Detect which cell encompasses the target text, then output its [x, y] center coordinate. 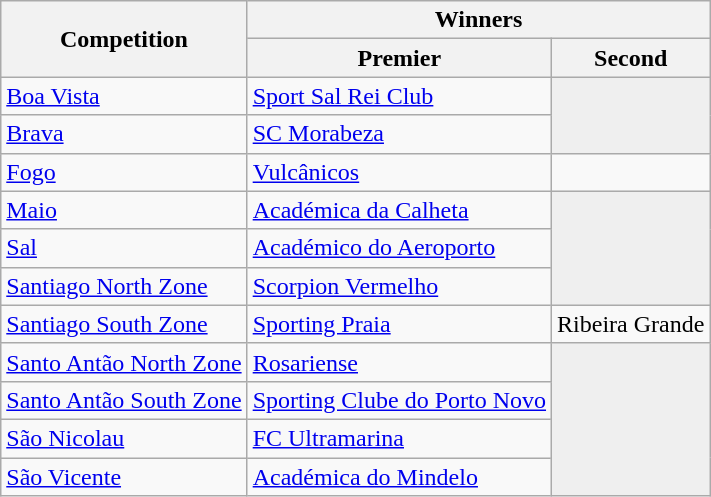
Santiago South Zone [124, 324]
Scorpion Vermelho [399, 286]
FC Ultramarina [399, 438]
Santo Antão South Zone [124, 400]
Santiago North Zone [124, 286]
Brava [124, 134]
Académica do Mindelo [399, 477]
Fogo [124, 172]
Santo Antão North Zone [124, 362]
Sal [124, 248]
Académico do Aeroporto [399, 248]
São Vicente [124, 477]
Competition [124, 39]
SC Morabeza [399, 134]
Sport Sal Rei Club [399, 96]
Maio [124, 210]
Académica da Calheta [399, 210]
Premier [399, 58]
Vulcânicos [399, 172]
Sporting Clube do Porto Novo [399, 400]
Sporting Praia [399, 324]
Boa Vista [124, 96]
Rosariense [399, 362]
Second [631, 58]
Ribeira Grande [631, 324]
São Nicolau [124, 438]
Winners [478, 20]
